For the text-containing cell, return its midpoint in [X, Y] coordinate format. 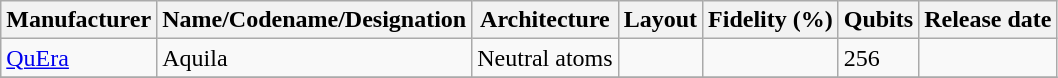
Manufacturer [79, 20]
Qubits [878, 20]
Layout [660, 20]
Name/Codename/Designation [314, 20]
Release date [988, 20]
Aquila [314, 58]
256 [878, 58]
Fidelity (%) [771, 20]
Architecture [545, 20]
Neutral atoms [545, 58]
QuEra [79, 58]
